Locate the cell with the specified text and output its (X, Y) center coordinate. 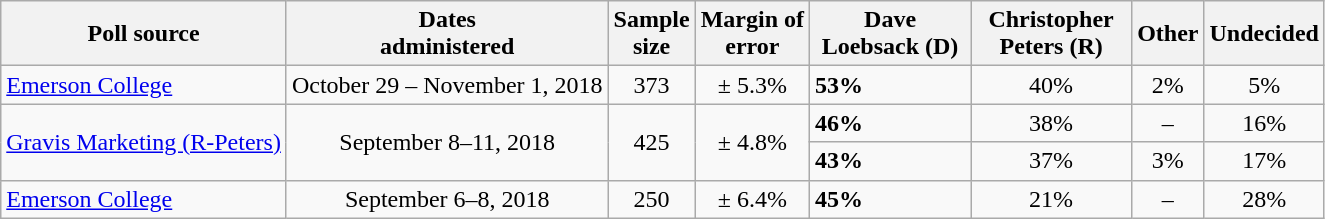
± 4.8% (752, 142)
16% (1264, 123)
3% (1168, 161)
2% (1168, 85)
425 (652, 142)
Gravis Marketing (R-Peters) (144, 142)
± 5.3% (752, 85)
ChristopherPeters (R) (1052, 34)
Poll source (144, 34)
250 (652, 199)
DaveLoebsack (D) (890, 34)
October 29 – November 1, 2018 (447, 85)
38% (1052, 123)
37% (1052, 161)
53% (890, 85)
September 8–11, 2018 (447, 142)
Undecided (1264, 34)
5% (1264, 85)
Margin oferror (752, 34)
Other (1168, 34)
28% (1264, 199)
373 (652, 85)
45% (890, 199)
Samplesize (652, 34)
September 6–8, 2018 (447, 199)
46% (890, 123)
21% (1052, 199)
43% (890, 161)
± 6.4% (752, 199)
17% (1264, 161)
40% (1052, 85)
Datesadministered (447, 34)
